Return (X, Y) of the center of cell containing provided text 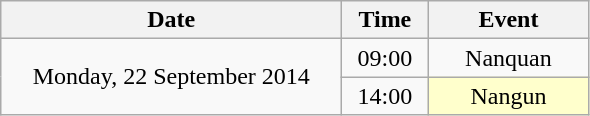
Monday, 22 September 2014 (172, 77)
Date (172, 20)
09:00 (385, 58)
14:00 (385, 96)
Time (385, 20)
Event (508, 20)
Nangun (508, 96)
Nanquan (508, 58)
